Identify which cell holds the provided text, then report its (x, y) central coordinate. 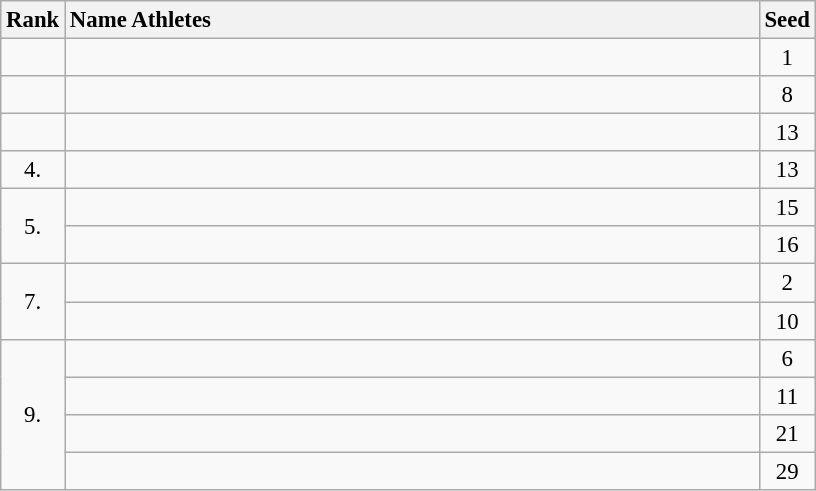
2 (787, 283)
4. (33, 170)
1 (787, 58)
Rank (33, 20)
16 (787, 245)
5. (33, 226)
9. (33, 414)
7. (33, 302)
Seed (787, 20)
29 (787, 471)
10 (787, 321)
15 (787, 208)
11 (787, 396)
21 (787, 433)
6 (787, 358)
Name Athletes (412, 20)
8 (787, 95)
